Locate the cell with the specified text and output its [x, y] center coordinate. 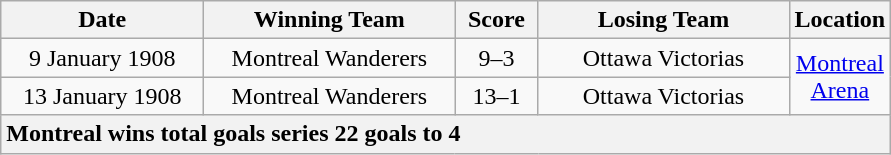
Montreal wins total goals series 22 goals to 4 [446, 134]
Location [840, 20]
Date [102, 20]
Montreal Arena [840, 77]
9–3 [496, 58]
Losing Team [664, 20]
Score [496, 20]
13 January 1908 [102, 96]
9 January 1908 [102, 58]
Winning Team [330, 20]
13–1 [496, 96]
